Return (x, y) of the center of cell containing provided text 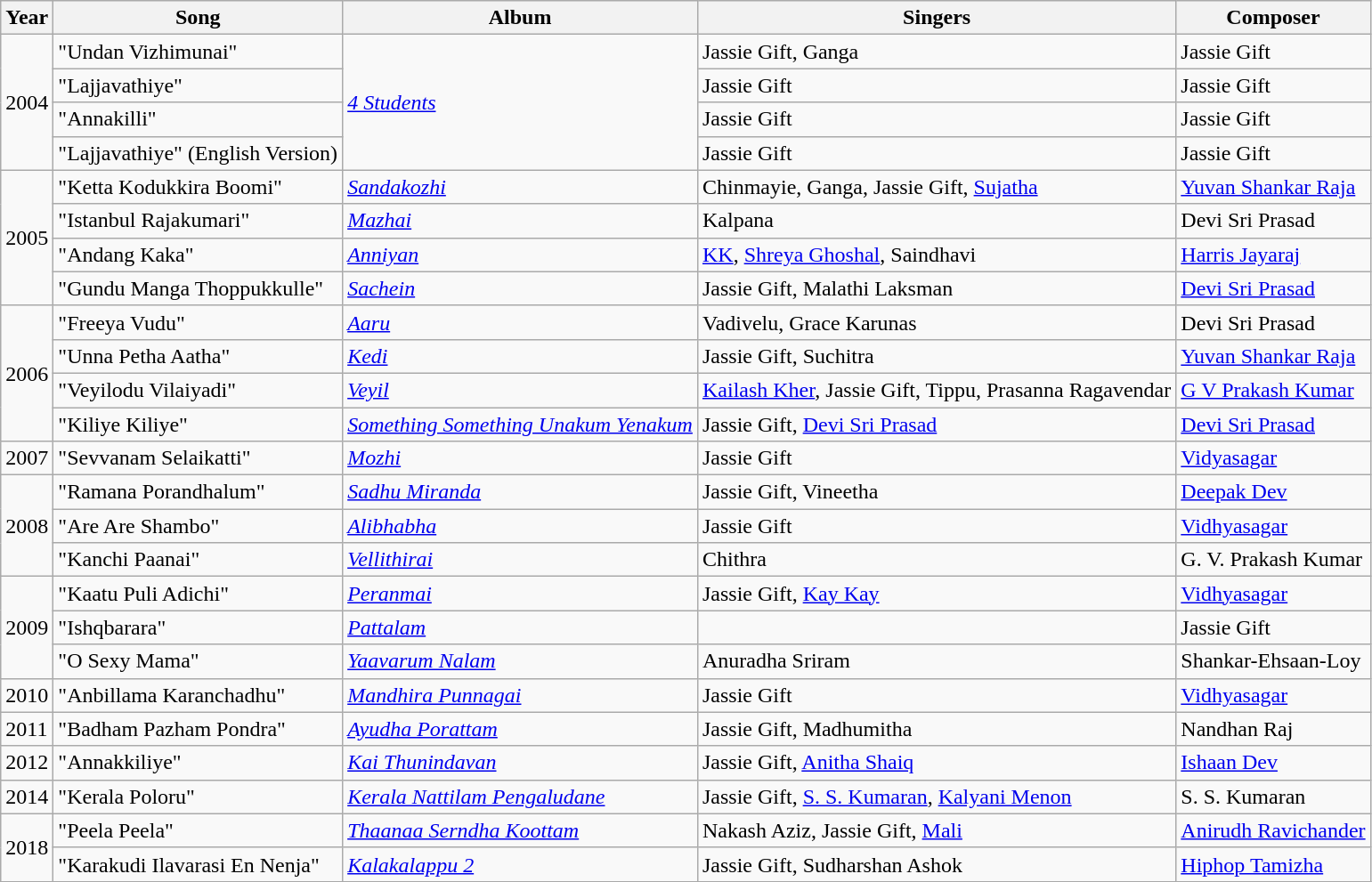
Mazhai (520, 221)
Something Something Unakum Yenakum (520, 425)
Chinmayie, Ganga, Jassie Gift, Sujatha (937, 187)
Kai Thunindavan (520, 763)
Jassie Gift, Devi Sri Prasad (937, 425)
Jassie Gift, Vineetha (937, 492)
G V Prakash Kumar (1273, 390)
Sandakozhi (520, 187)
"Ramana Porandhalum" (198, 492)
2005 (27, 238)
2018 (27, 847)
Jassie Gift, Madhumitha (937, 729)
Peranmai (520, 594)
Kerala Nattilam Pengaludane (520, 797)
Year (27, 18)
Composer (1273, 18)
"Kanchi Paanai" (198, 560)
2006 (27, 373)
G. V. Prakash Kumar (1273, 560)
"Sevvanam Selaikatti" (198, 458)
Thaanaa Serndha Koottam (520, 830)
KK, Shreya Ghoshal, Saindhavi (937, 255)
"Undan Vizhimunai" (198, 52)
"Are Are Shambo" (198, 526)
"Anbillama Karanchadhu" (198, 695)
Jassie Gift, S. S. Kumaran, Kalyani Menon (937, 797)
4 Students (520, 102)
"Lajjavathiye" (English Version) (198, 153)
"O Sexy Mama" (198, 661)
Nandhan Raj (1273, 729)
"Istanbul Rajakumari" (198, 221)
Jassie Gift, Ganga (937, 52)
"Ketta Kodukkira Boomi" (198, 187)
2014 (27, 797)
Anirudh Ravichander (1273, 830)
S. S. Kumaran (1273, 797)
Aaru (520, 322)
"Kerala Poloru" (198, 797)
"Kiliye Kiliye" (198, 425)
"Ishqbarara" (198, 627)
"Andang Kaka" (198, 255)
Alibhabha (520, 526)
2011 (27, 729)
2007 (27, 458)
Anniyan (520, 255)
Jassie Gift, Kay Kay (937, 594)
"Badham Pazham Pondra" (198, 729)
"Annakkiliye" (198, 763)
"Annakilli" (198, 119)
Sadhu Miranda (520, 492)
Jassie Gift, Suchitra (937, 356)
Jassie Gift, Sudharshan Ashok (937, 864)
"Gundu Manga Thoppukkulle" (198, 288)
Shankar-Ehsaan-Loy (1273, 661)
Ayudha Porattam (520, 729)
Hiphop Tamizha (1273, 864)
2010 (27, 695)
Veyil (520, 390)
"Kaatu Puli Adichi" (198, 594)
"Karakudi Ilavarasi En Nenja" (198, 864)
Kailash Kher, Jassie Gift, Tippu, Prasanna Ragavendar (937, 390)
Kedi (520, 356)
Sachein (520, 288)
Deepak Dev (1273, 492)
Song (198, 18)
2009 (27, 627)
Nakash Aziz, Jassie Gift, Mali (937, 830)
"Veyilodu Vilaiyadi" (198, 390)
Vellithirai (520, 560)
2008 (27, 526)
Mozhi (520, 458)
Kalpana (937, 221)
Singers (937, 18)
"Freeya Vudu" (198, 322)
Album (520, 18)
Anuradha Sriram (937, 661)
2012 (27, 763)
Ishaan Dev (1273, 763)
Jassie Gift, Malathi Laksman (937, 288)
Harris Jayaraj (1273, 255)
Jassie Gift, Anitha Shaiq (937, 763)
"Peela Peela" (198, 830)
Yaavarum Nalam (520, 661)
Kalakalappu 2 (520, 864)
"Lajjavathiye" (198, 85)
2004 (27, 102)
Pattalam (520, 627)
Mandhira Punnagai (520, 695)
Vidyasagar (1273, 458)
Chithra (937, 560)
Vadivelu, Grace Karunas (937, 322)
"Unna Petha Aatha" (198, 356)
